Find where the given text appears and provide that cell's center as (X, Y) coordinate. 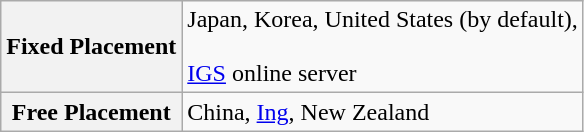
China, Ing, New Zealand (383, 112)
Free Placement (92, 112)
Fixed Placement (92, 47)
Japan, Korea, United States (by default), IGS online server (383, 47)
